From the cell containing the given text, extract its center point as [x, y] coordinate. 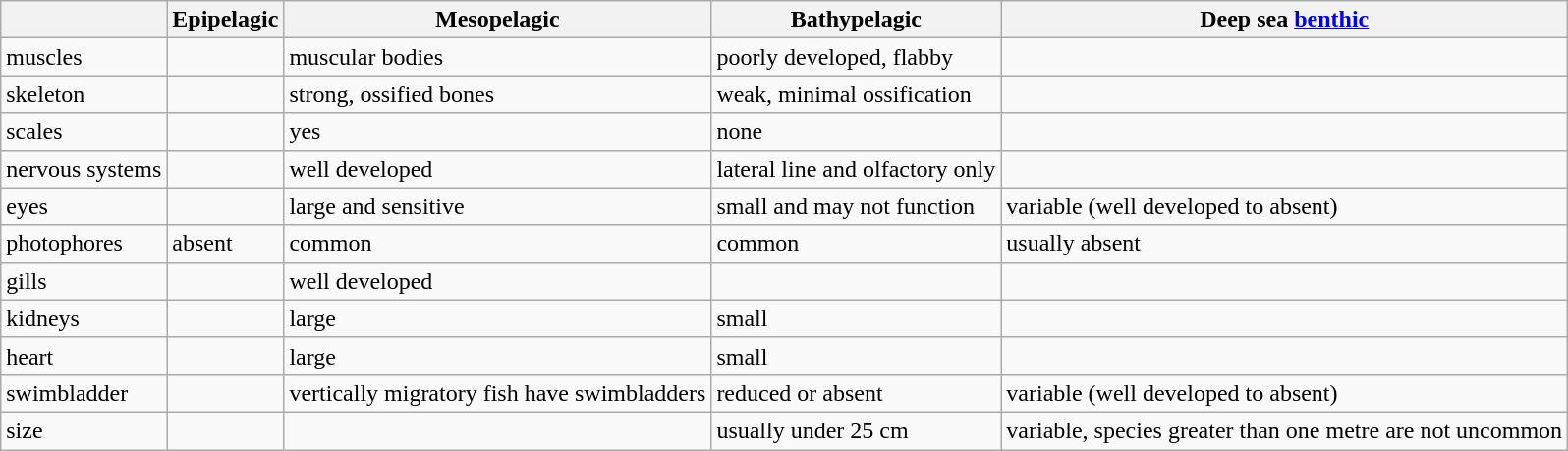
usually absent [1285, 244]
skeleton [84, 94]
usually under 25 cm [857, 430]
muscles [84, 57]
small and may not function [857, 206]
heart [84, 356]
reduced or absent [857, 393]
Mesopelagic [497, 20]
size [84, 430]
yes [497, 132]
eyes [84, 206]
strong, ossified bones [497, 94]
photophores [84, 244]
Epipelagic [226, 20]
none [857, 132]
weak, minimal ossification [857, 94]
muscular bodies [497, 57]
nervous systems [84, 169]
absent [226, 244]
Deep sea benthic [1285, 20]
kidneys [84, 318]
poorly developed, flabby [857, 57]
variable, species greater than one metre are not uncommon [1285, 430]
lateral line and olfactory only [857, 169]
scales [84, 132]
Bathypelagic [857, 20]
gills [84, 281]
swimbladder [84, 393]
large and sensitive [497, 206]
vertically migratory fish have swimbladders [497, 393]
